Output the [X, Y] coordinate of the center of the cell containing the given text.  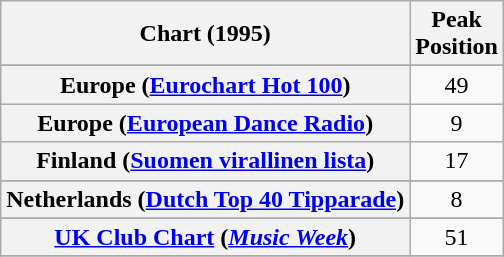
Finland (Suomen virallinen lista) [206, 161]
PeakPosition [457, 34]
Chart (1995) [206, 34]
Europe (European Dance Radio) [206, 123]
Netherlands (Dutch Top 40 Tipparade) [206, 199]
8 [457, 199]
49 [457, 85]
9 [457, 123]
17 [457, 161]
Europe (Eurochart Hot 100) [206, 85]
51 [457, 237]
UK Club Chart (Music Week) [206, 237]
